Pinpoint the cell where the given text exists, returning its (x, y) midpoint coordinate. 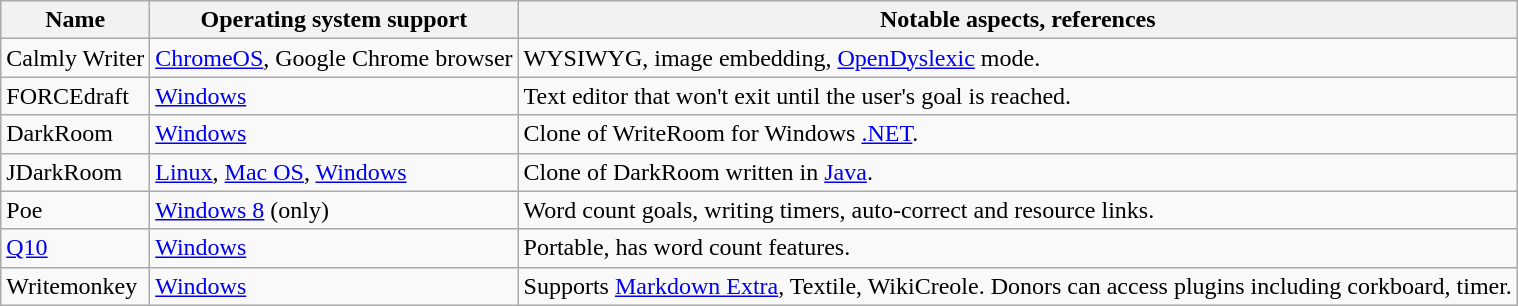
Portable, has word count features. (1018, 248)
Text editor that won't exit until the user's goal is reached. (1018, 96)
Clone of DarkRoom written in Java. (1018, 172)
JDarkRoom (76, 172)
Linux, Mac OS, Windows (334, 172)
WYSIWYG, image embedding, OpenDyslexic mode. (1018, 58)
Q10 (76, 248)
Poe (76, 210)
Calmly Writer (76, 58)
Name (76, 20)
Word count goals, writing timers, auto-correct and resource links. (1018, 210)
ChromeOS, Google Chrome browser (334, 58)
Clone of WriteRoom for Windows .NET. (1018, 134)
FORCEdraft (76, 96)
Supports Markdown Extra, Textile, WikiCreole. Donors can access plugins including corkboard, timer. (1018, 286)
Operating system support (334, 20)
DarkRoom (76, 134)
Windows 8 (only) (334, 210)
Notable aspects, references (1018, 20)
Writemonkey (76, 286)
